Determine the (X, Y) coordinate at the center of the cell enclosing the given text.  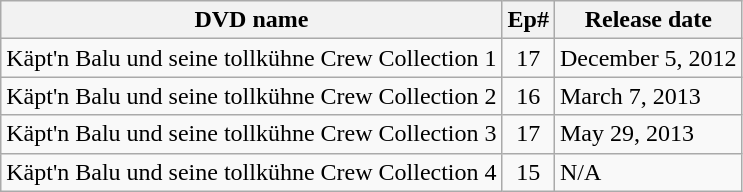
Release date (648, 20)
Käpt'n Balu und seine tollkühne Crew Collection 2 (252, 96)
December 5, 2012 (648, 58)
16 (528, 96)
Ep# (528, 20)
Käpt'n Balu und seine tollkühne Crew Collection 1 (252, 58)
May 29, 2013 (648, 134)
N/A (648, 172)
Käpt'n Balu und seine tollkühne Crew Collection 3 (252, 134)
Käpt'n Balu und seine tollkühne Crew Collection 4 (252, 172)
15 (528, 172)
March 7, 2013 (648, 96)
DVD name (252, 20)
